Detect which cell encompasses the target text, then output its [X, Y] center coordinate. 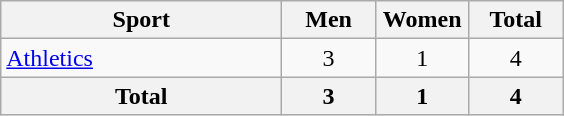
Women [422, 20]
Athletics [142, 58]
Men [329, 20]
Sport [142, 20]
